Scan for the cell matching the given text and deliver its (X, Y) coordinate at center. 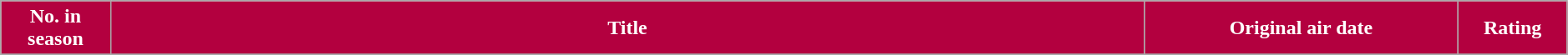
Title (627, 28)
Original air date (1302, 28)
No. inseason (55, 28)
Rating (1512, 28)
